From the cell containing the given text, extract its center point as (X, Y) coordinate. 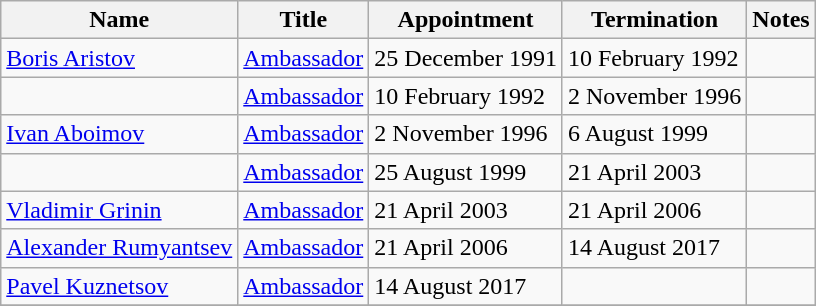
Vladimir Grinin (120, 210)
6 August 1999 (654, 134)
25 December 1991 (466, 58)
Title (304, 20)
Alexander Rumyantsev (120, 248)
Pavel Kuznetsov (120, 286)
Name (120, 20)
Notes (781, 20)
Boris Aristov (120, 58)
Termination (654, 20)
Ivan Aboimov (120, 134)
25 August 1999 (466, 172)
Appointment (466, 20)
